Return (X, Y) of the center of cell containing provided text 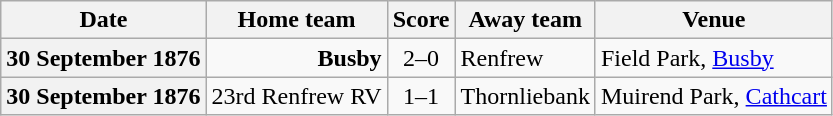
Home team (296, 20)
Field Park, Busby (714, 58)
Away team (525, 20)
Venue (714, 20)
2–0 (421, 58)
Busby (296, 58)
Thornliebank (525, 96)
1–1 (421, 96)
23rd Renfrew RV (296, 96)
Renfrew (525, 58)
Date (104, 20)
Score (421, 20)
Muirend Park, Cathcart (714, 96)
